Scan for the cell matching the given text and deliver its [x, y] coordinate at center. 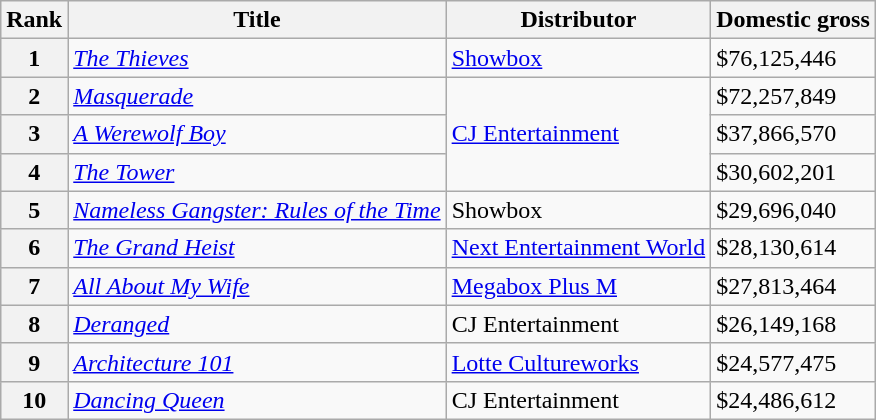
Megabox Plus M [578, 286]
Dancing Queen [257, 400]
Title [257, 20]
Nameless Gangster: Rules of the Time [257, 210]
Lotte Cultureworks [578, 362]
9 [34, 362]
A Werewolf Boy [257, 134]
Domestic gross [794, 20]
$24,577,475 [794, 362]
Masquerade [257, 96]
$29,696,040 [794, 210]
7 [34, 286]
2 [34, 96]
1 [34, 58]
Distributor [578, 20]
$26,149,168 [794, 324]
Deranged [257, 324]
$72,257,849 [794, 96]
The Grand Heist [257, 248]
6 [34, 248]
$30,602,201 [794, 172]
5 [34, 210]
10 [34, 400]
The Thieves [257, 58]
All About My Wife [257, 286]
$27,813,464 [794, 286]
$28,130,614 [794, 248]
Rank [34, 20]
$76,125,446 [794, 58]
Next Entertainment World [578, 248]
Architecture 101 [257, 362]
The Tower [257, 172]
4 [34, 172]
$24,486,612 [794, 400]
8 [34, 324]
$37,866,570 [794, 134]
3 [34, 134]
